Determine the [x, y] coordinate at the center of the cell enclosing the given text.  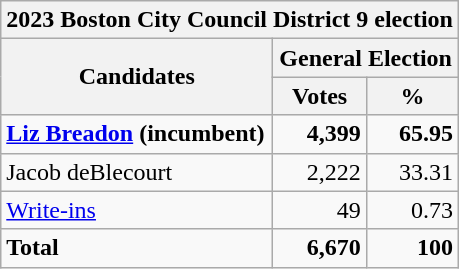
General Election [366, 58]
Votes [320, 96]
Total [137, 248]
Liz Breadon (incumbent) [137, 134]
65.95 [412, 134]
4,399 [320, 134]
2,222 [320, 172]
Jacob deBlecourt [137, 172]
0.73 [412, 210]
100 [412, 248]
% [412, 96]
Write-ins [137, 210]
6,670 [320, 248]
49 [320, 210]
2023 Boston City Council District 9 election [230, 20]
Candidates [137, 77]
33.31 [412, 172]
